Determine the [x, y] coordinate at the center of the cell enclosing the given text.  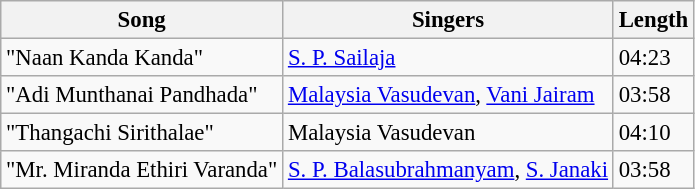
"Mr. Miranda Ethiri Varanda" [142, 170]
"Thangachi Sirithalae" [142, 133]
04:10 [653, 133]
"Naan Kanda Kanda" [142, 58]
S. P. Sailaja [448, 58]
Song [142, 20]
S. P. Balasubrahmanyam, S. Janaki [448, 170]
04:23 [653, 58]
Singers [448, 20]
"Adi Munthanai Pandhada" [142, 95]
Malaysia Vasudevan [448, 133]
Malaysia Vasudevan, Vani Jairam [448, 95]
Length [653, 20]
